Return the [X, Y] coordinate for the center point of the cell that contains the specified text.  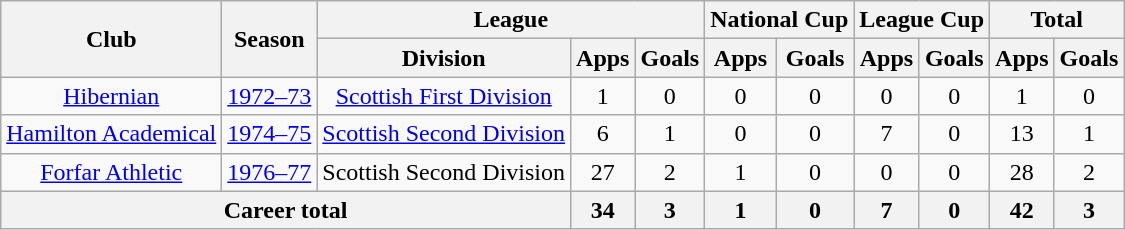
28 [1022, 172]
League [511, 20]
1972–73 [270, 96]
Club [112, 39]
National Cup [780, 20]
Scottish First Division [444, 96]
Total [1057, 20]
13 [1022, 134]
Hibernian [112, 96]
Forfar Athletic [112, 172]
27 [603, 172]
1976–77 [270, 172]
Hamilton Academical [112, 134]
1974–75 [270, 134]
42 [1022, 210]
Career total [286, 210]
Division [444, 58]
Season [270, 39]
League Cup [922, 20]
6 [603, 134]
34 [603, 210]
